Find where the given text appears and provide that cell's center as [x, y] coordinate. 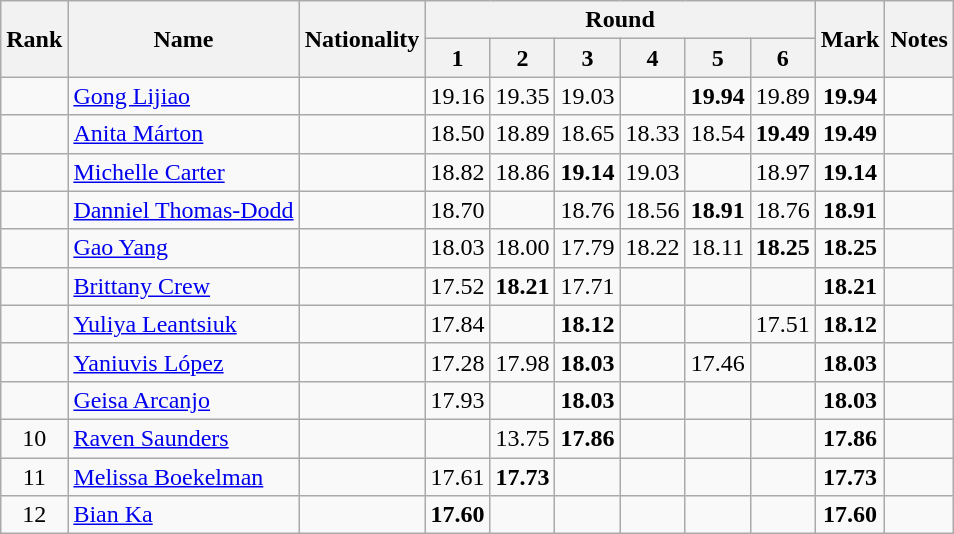
Mark [850, 39]
4 [652, 58]
17.51 [782, 324]
17.61 [458, 477]
1 [458, 58]
17.52 [458, 286]
Raven Saunders [184, 438]
18.86 [522, 172]
Name [184, 39]
18.56 [652, 210]
18.33 [652, 134]
17.28 [458, 362]
18.89 [522, 134]
17.79 [588, 248]
Nationality [362, 39]
11 [34, 477]
6 [782, 58]
5 [718, 58]
12 [34, 515]
3 [588, 58]
18.54 [718, 134]
18.70 [458, 210]
17.93 [458, 400]
Notes [919, 39]
Michelle Carter [184, 172]
18.65 [588, 134]
Geisa Arcanjo [184, 400]
Anita Márton [184, 134]
Yuliya Leantsiuk [184, 324]
Danniel Thomas-Dodd [184, 210]
Gong Lijiao [184, 96]
17.84 [458, 324]
18.50 [458, 134]
Gao Yang [184, 248]
17.71 [588, 286]
18.97 [782, 172]
Bian Ka [184, 515]
17.46 [718, 362]
10 [34, 438]
19.35 [522, 96]
18.22 [652, 248]
Yaniuvis López [184, 362]
Round [620, 20]
Melissa Boekelman [184, 477]
17.98 [522, 362]
Rank [34, 39]
18.11 [718, 248]
19.89 [782, 96]
18.00 [522, 248]
2 [522, 58]
19.16 [458, 96]
Brittany Crew [184, 286]
18.82 [458, 172]
13.75 [522, 438]
